Locate the cell with the specified text and output its (x, y) center coordinate. 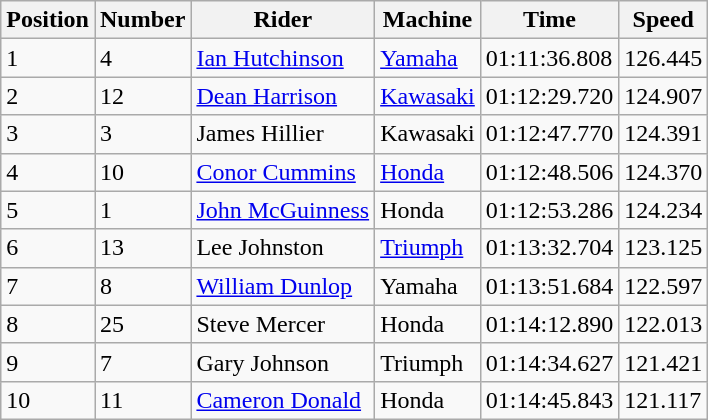
Conor Cummins (283, 172)
122.597 (664, 286)
01:12:29.720 (549, 96)
11 (142, 400)
124.907 (664, 96)
Position (48, 20)
124.391 (664, 134)
Gary Johnson (283, 362)
122.013 (664, 324)
124.234 (664, 210)
James Hillier (283, 134)
John McGuinness (283, 210)
Number (142, 20)
121.421 (664, 362)
5 (48, 210)
123.125 (664, 248)
9 (48, 362)
Lee Johnston (283, 248)
6 (48, 248)
Dean Harrison (283, 96)
01:14:12.890 (549, 324)
01:11:36.808 (549, 58)
01:12:53.286 (549, 210)
Speed (664, 20)
Rider (283, 20)
01:13:32.704 (549, 248)
Ian Hutchinson (283, 58)
Cameron Donald (283, 400)
126.445 (664, 58)
01:14:45.843 (549, 400)
Time (549, 20)
12 (142, 96)
124.370 (664, 172)
01:14:34.627 (549, 362)
2 (48, 96)
Machine (428, 20)
13 (142, 248)
01:13:51.684 (549, 286)
01:12:47.770 (549, 134)
01:12:48.506 (549, 172)
25 (142, 324)
121.117 (664, 400)
William Dunlop (283, 286)
Steve Mercer (283, 324)
